Locate the cell with the specified text and output its (X, Y) center coordinate. 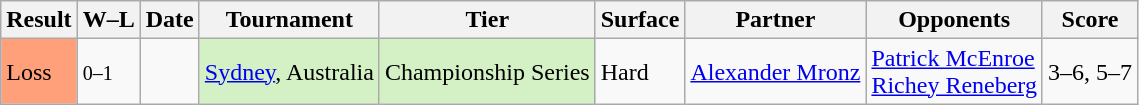
Patrick McEnroe Richey Reneberg (954, 72)
3–6, 5–7 (1090, 72)
Sydney, Australia (289, 72)
Partner (776, 20)
Opponents (954, 20)
Alexander Mronz (776, 72)
W–L (108, 20)
Surface (640, 20)
Result (39, 20)
Score (1090, 20)
Hard (640, 72)
Date (170, 20)
0–1 (108, 72)
Loss (39, 72)
Tournament (289, 20)
Championship Series (487, 72)
Tier (487, 20)
